Locate the cell with the specified text and output its (X, Y) center coordinate. 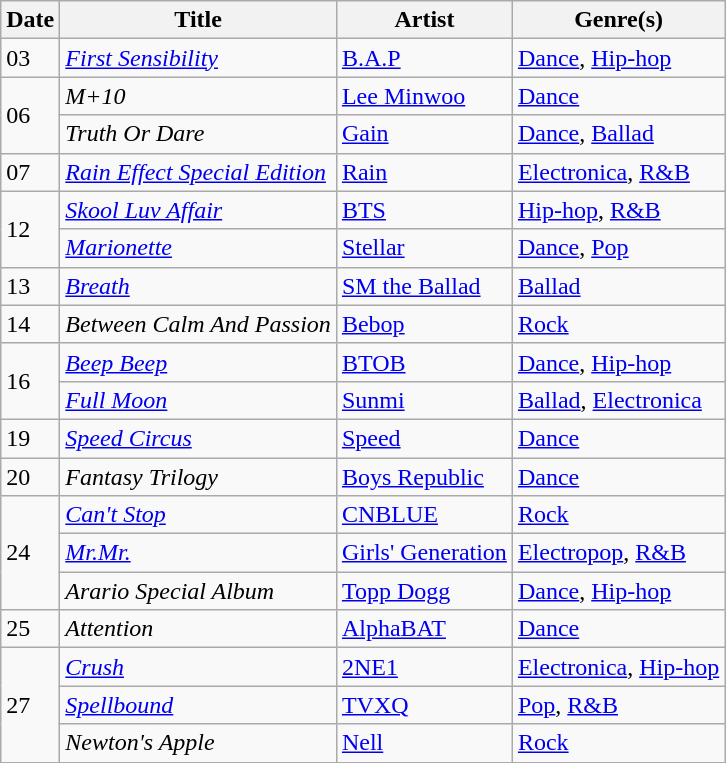
Rain (424, 172)
2NE1 (424, 667)
AlphaBAT (424, 629)
Arario Special Album (198, 591)
Genre(s) (618, 20)
CNBLUE (424, 515)
Sunmi (424, 400)
Electronica, Hip-hop (618, 667)
Hip-hop, R&B (618, 210)
First Sensibility (198, 58)
Newton's Apple (198, 743)
Full Moon (198, 400)
06 (30, 115)
Pop, R&B (618, 705)
Skool Luv Affair (198, 210)
Speed Circus (198, 438)
Bebop (424, 324)
Gain (424, 134)
Electronica, R&B (618, 172)
Truth Or Dare (198, 134)
Dance, Pop (618, 248)
Mr.Mr. (198, 553)
Crush (198, 667)
Beep Beep (198, 362)
Nell (424, 743)
Rain Effect Special Edition (198, 172)
Spellbound (198, 705)
Marionette (198, 248)
Can't Stop (198, 515)
Dance, Ballad (618, 134)
Between Calm And Passion (198, 324)
Topp Dogg (424, 591)
Boys Republic (424, 477)
Breath (198, 286)
24 (30, 553)
19 (30, 438)
07 (30, 172)
M+10 (198, 96)
Speed (424, 438)
Title (198, 20)
SM the Ballad (424, 286)
Lee Minwoo (424, 96)
BTOB (424, 362)
Girls' Generation (424, 553)
20 (30, 477)
03 (30, 58)
Stellar (424, 248)
Ballad, Electronica (618, 400)
Date (30, 20)
Fantasy Trilogy (198, 477)
Artist (424, 20)
Attention (198, 629)
25 (30, 629)
B.A.P (424, 58)
BTS (424, 210)
16 (30, 381)
27 (30, 705)
12 (30, 229)
Ballad (618, 286)
TVXQ (424, 705)
Electropop, R&B (618, 553)
14 (30, 324)
13 (30, 286)
